Search for the cell housing the specified text and yield its (X, Y) center coordinate. 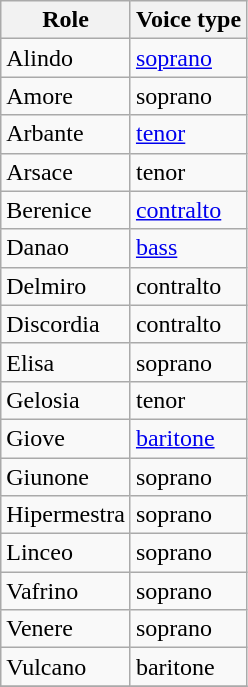
Role (66, 20)
Berenice (66, 210)
Alindo (66, 58)
Arsace (66, 172)
Venere (66, 629)
Giunone (66, 477)
Amore (66, 96)
Vafrino (66, 591)
Gelosia (66, 400)
Linceo (66, 553)
Discordia (66, 324)
Vulcano (66, 667)
Hipermestra (66, 515)
Danao (66, 248)
Delmiro (66, 286)
Voice type (188, 20)
bass (188, 248)
Giove (66, 438)
Arbante (66, 134)
Elisa (66, 362)
